Identify which cell holds the provided text, then report its (x, y) central coordinate. 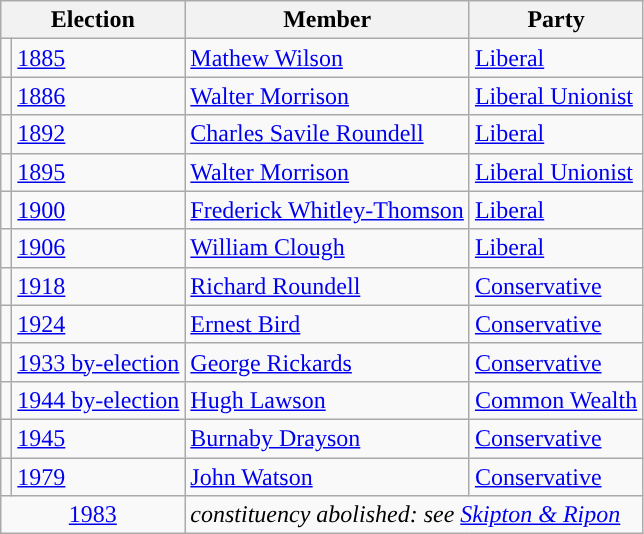
Frederick Whitley-Thomson (328, 210)
1900 (98, 210)
William Clough (328, 248)
Hugh Lawson (328, 400)
1906 (98, 248)
constituency abolished: see Skipton & Ripon (414, 515)
1892 (98, 134)
1886 (98, 96)
1933 by-election (98, 362)
1924 (98, 324)
John Watson (328, 477)
Member (328, 20)
Burnaby Drayson (328, 438)
1979 (98, 477)
1983 (93, 515)
Charles Savile Roundell (328, 134)
Mathew Wilson (328, 58)
Election (93, 20)
1918 (98, 286)
1944 by-election (98, 400)
Richard Roundell (328, 286)
Common Wealth (556, 400)
1885 (98, 58)
Ernest Bird (328, 324)
George Rickards (328, 362)
1895 (98, 172)
1945 (98, 438)
Party (556, 20)
